Return (X, Y) of the center of cell containing provided text 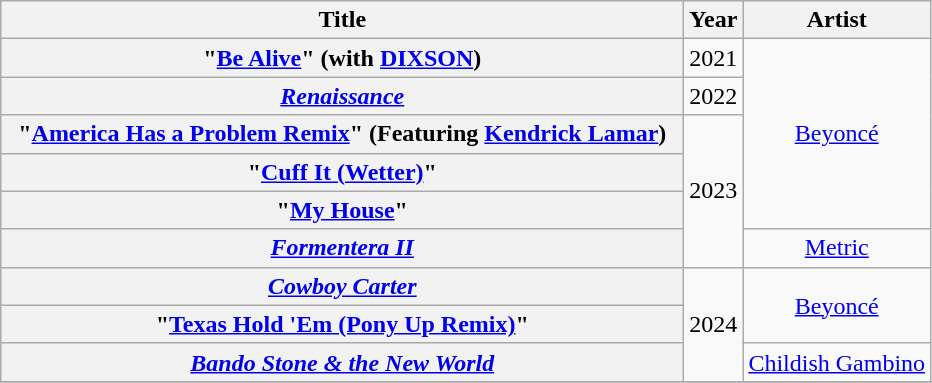
2021 (714, 58)
2022 (714, 96)
Renaissance (342, 96)
"My House" (342, 210)
Metric (837, 248)
Year (714, 20)
Cowboy Carter (342, 286)
Artist (837, 20)
"America Has a Problem Remix" (Featuring Kendrick Lamar) (342, 134)
2023 (714, 191)
Bando Stone & the New World (342, 362)
"Cuff It (Wetter)" (342, 172)
"Be Alive" (with DIXSON) (342, 58)
2024 (714, 324)
Title (342, 20)
Formentera II (342, 248)
Childish Gambino (837, 362)
"Texas Hold 'Em (Pony Up Remix)" (342, 324)
